Capture the cell that displays the provided text and extract its [X, Y] central coordinate. 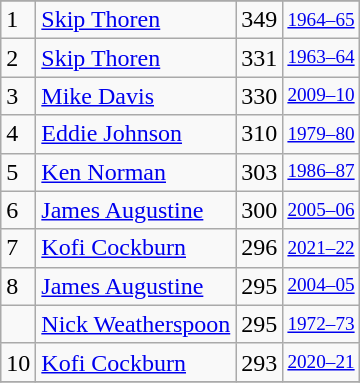
1986–87 [321, 172]
4 [18, 134]
293 [260, 362]
303 [260, 172]
2009–10 [321, 96]
2004–05 [321, 286]
Mike Davis [136, 96]
2 [18, 58]
349 [260, 20]
Nick Weatherspoon [136, 324]
1979–80 [321, 134]
330 [260, 96]
296 [260, 248]
Eddie Johnson [136, 134]
331 [260, 58]
1964–65 [321, 20]
7 [18, 248]
Ken Norman [136, 172]
8 [18, 286]
1963–64 [321, 58]
300 [260, 210]
310 [260, 134]
6 [18, 210]
1972–73 [321, 324]
5 [18, 172]
2021–22 [321, 248]
3 [18, 96]
2005–06 [321, 210]
1 [18, 20]
10 [18, 362]
2020–21 [321, 362]
